For the text-containing cell, return its midpoint in (X, Y) coordinate format. 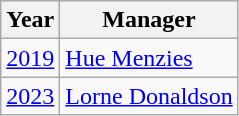
2019 (30, 58)
2023 (30, 96)
Year (30, 20)
Manager (149, 20)
Lorne Donaldson (149, 96)
Hue Menzies (149, 58)
